Return the (x, y) coordinate for the center point of the cell that contains the specified text.  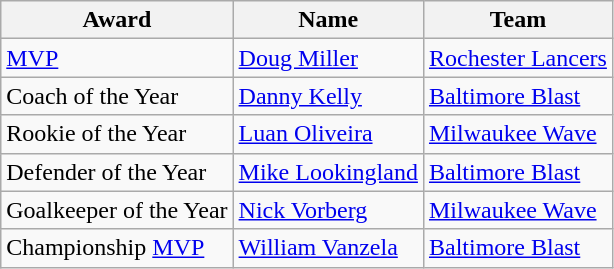
Coach of the Year (117, 96)
Award (117, 20)
Rochester Lancers (518, 58)
Defender of the Year (117, 172)
Team (518, 20)
Championship MVP (117, 248)
William Vanzela (328, 248)
Goalkeeper of the Year (117, 210)
Mike Lookingland (328, 172)
Name (328, 20)
Nick Vorberg (328, 210)
Danny Kelly (328, 96)
Luan Oliveira (328, 134)
Doug Miller (328, 58)
MVP (117, 58)
Rookie of the Year (117, 134)
